Output the (X, Y) coordinate of the center of the cell containing the given text.  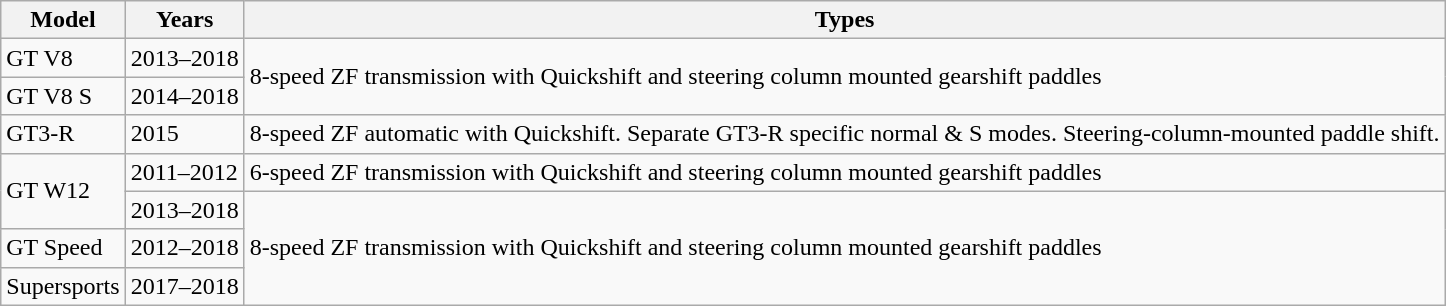
Model (63, 20)
Years (184, 20)
GT V8 (63, 58)
GT W12 (63, 191)
2011–2012 (184, 172)
2014–2018 (184, 96)
GT V8 S (63, 96)
Supersports (63, 286)
8-speed ZF automatic with Quickshift. Separate GT3-R specific normal & S modes. Steering-column-mounted paddle shift. (844, 134)
2015 (184, 134)
6-speed ZF transmission with Quickshift and steering column mounted gearshift paddles (844, 172)
GT3-R (63, 134)
2012–2018 (184, 248)
2017–2018 (184, 286)
GT Speed (63, 248)
Types (844, 20)
